Extract the (X, Y) coordinate from the center of the cell holding the provided text.  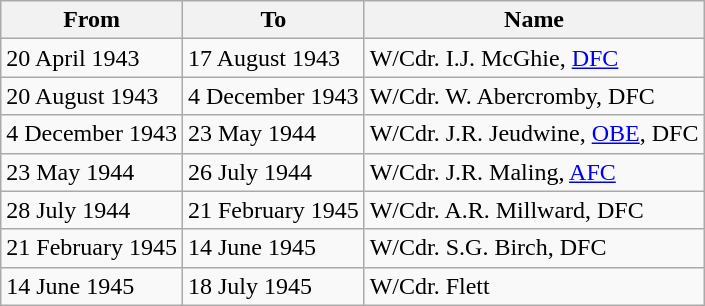
W/Cdr. A.R. Millward, DFC (534, 210)
20 August 1943 (92, 96)
W/Cdr. J.R. Jeudwine, OBE, DFC (534, 134)
W/Cdr. I.J. McGhie, DFC (534, 58)
28 July 1944 (92, 210)
From (92, 20)
W/Cdr. S.G. Birch, DFC (534, 248)
W/Cdr. W. Abercromby, DFC (534, 96)
18 July 1945 (273, 286)
W/Cdr. J.R. Maling, AFC (534, 172)
20 April 1943 (92, 58)
To (273, 20)
26 July 1944 (273, 172)
17 August 1943 (273, 58)
W/Cdr. Flett (534, 286)
Name (534, 20)
